Identify which cell holds the provided text, then report its [x, y] central coordinate. 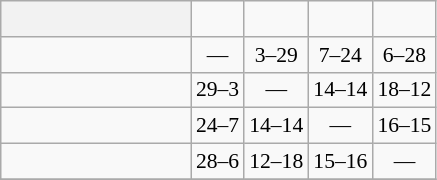
7–24 [340, 55]
12–18 [276, 162]
16–15 [404, 126]
3–29 [276, 55]
18–12 [404, 90]
24–7 [218, 126]
6–28 [404, 55]
28–6 [218, 162]
29–3 [218, 90]
15–16 [340, 162]
